Find where the given text appears and provide that cell's center as (x, y) coordinate. 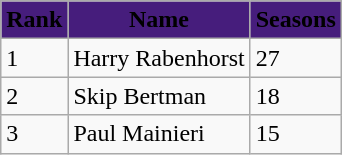
2 (34, 96)
Paul Mainieri (159, 134)
Rank (34, 20)
3 (34, 134)
1 (34, 58)
Harry Rabenhorst (159, 58)
Skip Bertman (159, 96)
15 (296, 134)
Name (159, 20)
27 (296, 58)
Seasons (296, 20)
18 (296, 96)
